Find where the given text appears and provide that cell's center as (x, y) coordinate. 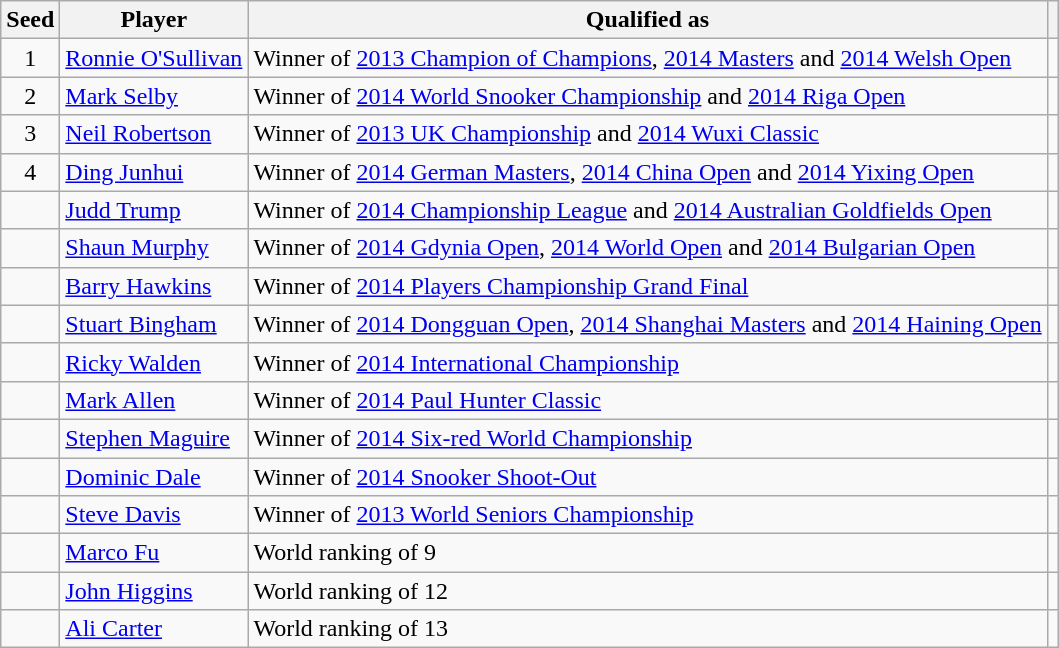
World ranking of 9 (648, 553)
Winner of 2014 Gdynia Open, 2014 World Open and 2014 Bulgarian Open (648, 248)
Winner of 2014 Paul Hunter Classic (648, 400)
Winner of 2014 Championship League and 2014 Australian Goldfields Open (648, 210)
Winner of 2014 German Masters, 2014 China Open and 2014 Yixing Open (648, 172)
Judd Trump (154, 210)
Dominic Dale (154, 477)
John Higgins (154, 591)
Marco Fu (154, 553)
Barry Hawkins (154, 286)
Stephen Maguire (154, 438)
Mark Allen (154, 400)
Winner of 2014 World Snooker Championship and 2014 Riga Open (648, 96)
Stuart Bingham (154, 324)
Winner of 2014 Players Championship Grand Final (648, 286)
1 (30, 58)
Ali Carter (154, 629)
Mark Selby (154, 96)
Winner of 2013 Champion of Champions, 2014 Masters and 2014 Welsh Open (648, 58)
Seed (30, 20)
Winner of 2014 Six-red World Championship (648, 438)
Qualified as (648, 20)
Winner of 2013 World Seniors Championship (648, 515)
Winner of 2014 Dongguan Open, 2014 Shanghai Masters and 2014 Haining Open (648, 324)
World ranking of 13 (648, 629)
World ranking of 12 (648, 591)
Ronnie O'Sullivan (154, 58)
2 (30, 96)
Winner of 2013 UK Championship and 2014 Wuxi Classic (648, 134)
Steve Davis (154, 515)
3 (30, 134)
4 (30, 172)
Player (154, 20)
Ding Junhui (154, 172)
Winner of 2014 Snooker Shoot-Out (648, 477)
Shaun Murphy (154, 248)
Winner of 2014 International Championship (648, 362)
Ricky Walden (154, 362)
Neil Robertson (154, 134)
